Locate the cell with the specified text and output its (X, Y) center coordinate. 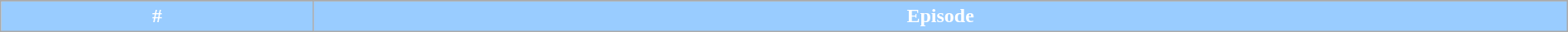
# (157, 16)
Episode (940, 16)
